Capture the cell that displays the provided text and extract its [X, Y] central coordinate. 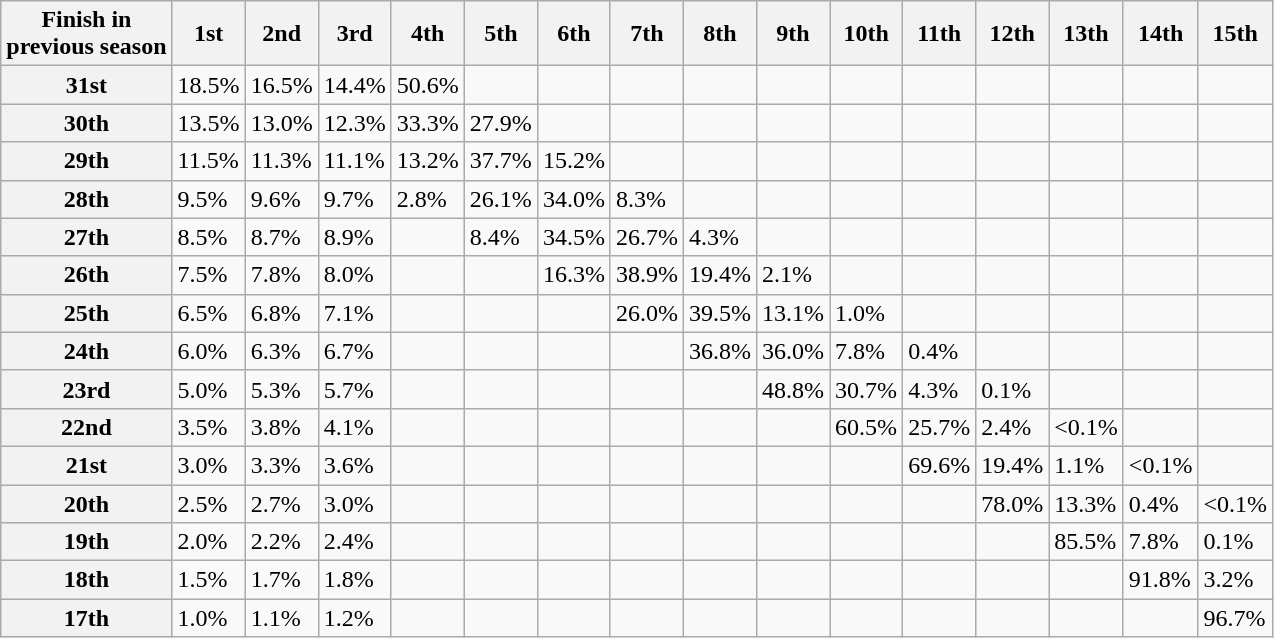
10th [866, 34]
13.0% [282, 123]
2.2% [282, 542]
30th [86, 123]
9.5% [208, 199]
3.8% [282, 427]
28th [86, 199]
7.1% [354, 313]
1st [208, 34]
8.4% [500, 237]
2.0% [208, 542]
1.2% [354, 618]
5.3% [282, 389]
16.3% [574, 275]
21st [86, 465]
85.5% [1086, 542]
3.2% [1236, 580]
27.9% [500, 123]
Finish in previous season [86, 34]
38.9% [646, 275]
3.3% [282, 465]
8.0% [354, 275]
16.5% [282, 85]
4th [428, 34]
26.7% [646, 237]
14th [1160, 34]
8.9% [354, 237]
11.3% [282, 161]
7th [646, 34]
17th [86, 618]
34.0% [574, 199]
36.8% [720, 351]
24th [86, 351]
8.7% [282, 237]
3rd [354, 34]
2.5% [208, 503]
50.6% [428, 85]
6.3% [282, 351]
26.0% [646, 313]
13.5% [208, 123]
60.5% [866, 427]
7.5% [208, 275]
91.8% [1160, 580]
11th [940, 34]
25.7% [940, 427]
8.3% [646, 199]
12.3% [354, 123]
11.5% [208, 161]
3.5% [208, 427]
8th [720, 34]
4.1% [354, 427]
31st [86, 85]
39.5% [720, 313]
48.8% [794, 389]
19th [86, 542]
6.7% [354, 351]
9.6% [282, 199]
5.7% [354, 389]
6.5% [208, 313]
8.5% [208, 237]
14.4% [354, 85]
69.6% [940, 465]
13.1% [794, 313]
5th [500, 34]
9.7% [354, 199]
22nd [86, 427]
96.7% [1236, 618]
9th [794, 34]
1.8% [354, 580]
2nd [282, 34]
30.7% [866, 389]
37.7% [500, 161]
6th [574, 34]
18.5% [208, 85]
13.2% [428, 161]
25th [86, 313]
12th [1012, 34]
13.3% [1086, 503]
3.6% [354, 465]
34.5% [574, 237]
2.8% [428, 199]
6.8% [282, 313]
36.0% [794, 351]
18th [86, 580]
5.0% [208, 389]
1.5% [208, 580]
11.1% [354, 161]
27th [86, 237]
15.2% [574, 161]
23rd [86, 389]
15th [1236, 34]
6.0% [208, 351]
2.7% [282, 503]
13th [1086, 34]
1.7% [282, 580]
78.0% [1012, 503]
26.1% [500, 199]
26th [86, 275]
20th [86, 503]
33.3% [428, 123]
2.1% [794, 275]
29th [86, 161]
